Search for the cell housing the specified text and yield its (X, Y) center coordinate. 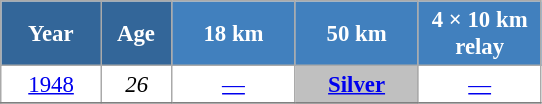
Silver (356, 85)
Age (136, 34)
Year (52, 34)
26 (136, 85)
4 × 10 km relay (480, 34)
1948 (52, 85)
50 km (356, 34)
18 km (234, 34)
